Pinpoint the cell where the given text exists, returning its (x, y) midpoint coordinate. 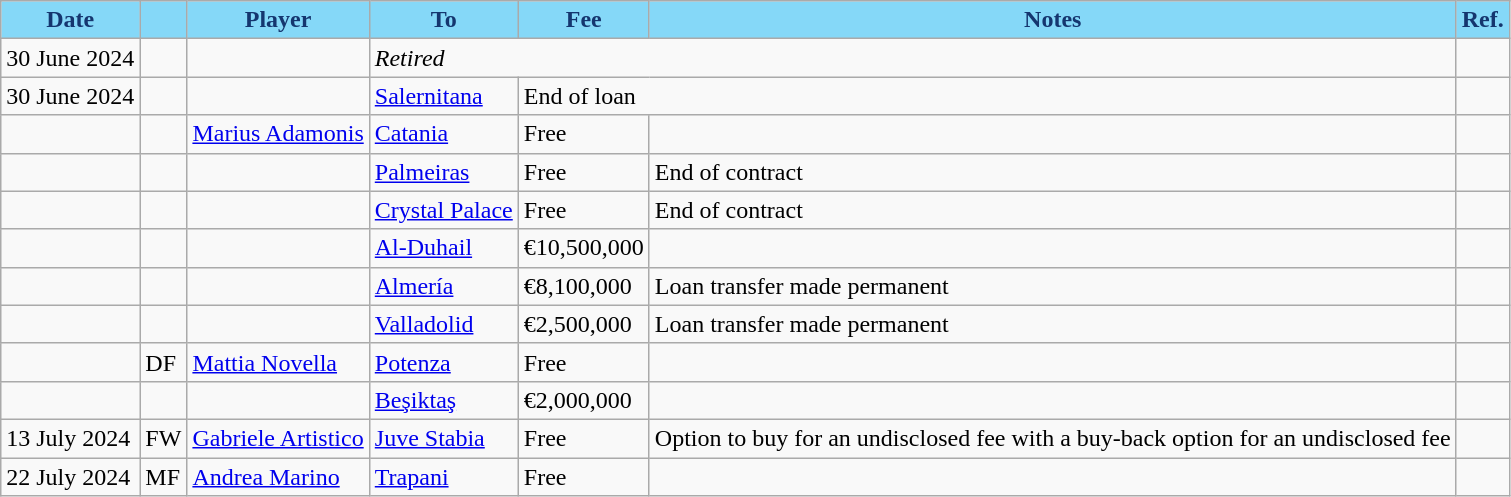
€8,100,000 (584, 286)
Al-Duhail (444, 248)
€2,500,000 (584, 324)
To (444, 20)
Mattia Novella (278, 362)
Fee (584, 20)
Retired (912, 58)
Player (278, 20)
€2,000,000 (584, 400)
€10,500,000 (584, 248)
13 July 2024 (70, 438)
22 July 2024 (70, 477)
Juve Stabia (444, 438)
Option to buy for an undisclosed fee with a buy-back option for an undisclosed fee (1052, 438)
MF (164, 477)
Beşiktaş (444, 400)
Marius Adamonis (278, 134)
FW (164, 438)
Gabriele Artistico (278, 438)
Potenza (444, 362)
End of loan (987, 96)
Valladolid (444, 324)
Ref. (1482, 20)
DF (164, 362)
Salernitana (444, 96)
Palmeiras (444, 172)
Notes (1052, 20)
Date (70, 20)
Andrea Marino (278, 477)
Almería (444, 286)
Catania (444, 134)
Crystal Palace (444, 210)
Trapani (444, 477)
